Return the (X, Y) coordinate for the center point of the cell that contains the specified text.  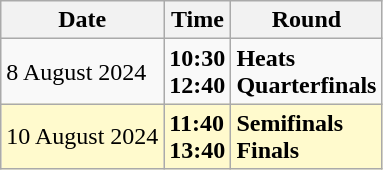
Round (306, 20)
SemifinalsFinals (306, 136)
8 August 2024 (82, 72)
Time (198, 20)
10 August 2024 (82, 136)
Date (82, 20)
11:4013:40 (198, 136)
10:3012:40 (198, 72)
HeatsQuarterfinals (306, 72)
